Locate the cell with the specified text and output its [x, y] center coordinate. 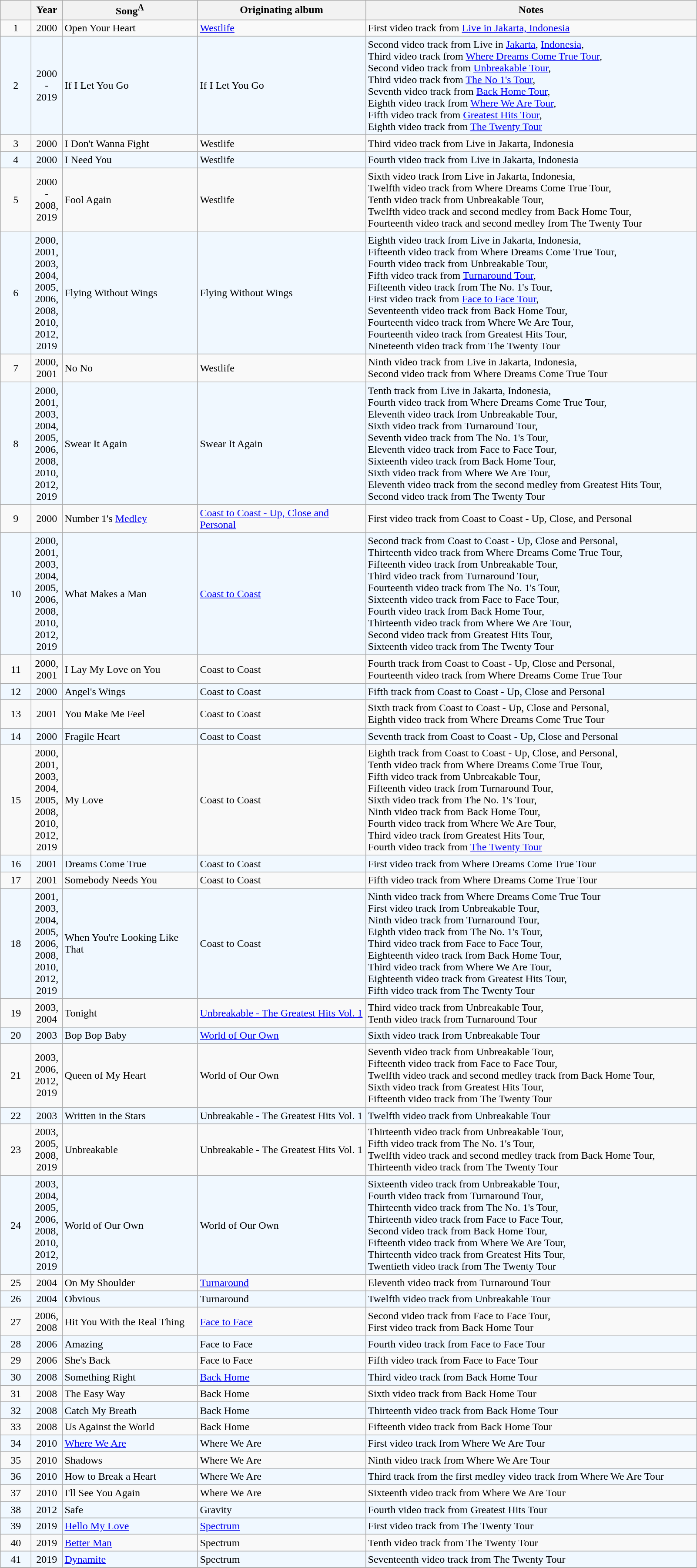
22 [16, 1116]
Third video track from Unbreakable Tour,Tenth video track from Turnaround Tour [531, 1013]
10 [16, 594]
Seventh track from Coast to Coast - Up, Close and Personal [531, 736]
Angel's Wings [130, 692]
11 [16, 669]
First video track from Coast to Coast - Up, Close, and Personal [531, 518]
SongA [130, 10]
Sixth video track from Back Home Tour [531, 1394]
Fifth track from Coast to Coast - Up, Close and Personal [531, 692]
Dreams Come True [130, 863]
8 [16, 444]
Fifth video track from Face to Face Tour [531, 1361]
Notes [531, 10]
Eleventh video track from Turnaround Tour [531, 1283]
30 [16, 1377]
6 [16, 293]
Originating album [281, 10]
Sixth video track from Unbreakable Tour [531, 1035]
2 [16, 85]
2000 - 2019 [47, 85]
Hello My Love [130, 1526]
27 [16, 1321]
37 [16, 1493]
26 [16, 1299]
First video track from Where Dreams Come True Tour [531, 863]
The Easy Way [130, 1394]
Fool Again [130, 200]
I Don't Wanna Fight [130, 143]
Shadows [130, 1460]
32 [16, 1410]
Safe [130, 1510]
Second video track from Face to Face Tour,First video track from Back Home Tour [531, 1321]
Third video track from Live in Jakarta, Indonesia [531, 143]
First video track from Live in Jakarta, Indonesia [531, 28]
13 [16, 714]
25 [16, 1283]
Somebody Needs You [130, 880]
Us Against the World [130, 1427]
3 [16, 143]
What Makes a Man [130, 594]
2003, 2006, 2012, 2019 [47, 1076]
Catch My Breath [130, 1410]
Third track from the first medley video track from Where We Are Tour [531, 1476]
2003, 2004, 2005, 2006, 2008, 2010, 2012, 2019 [47, 1225]
34 [16, 1443]
1 [16, 28]
Bop Bop Baby [130, 1035]
33 [16, 1427]
2003, 2004 [47, 1013]
Ninth video track from Where We Are Tour [531, 1460]
Number 1's Medley [130, 518]
Thirteenth video track from Back Home Tour [531, 1410]
17 [16, 880]
Sixteenth video track from Where We Are Tour [531, 1493]
Amazing [130, 1344]
23 [16, 1150]
35 [16, 1460]
Fragile Heart [130, 736]
2001, 2003, 2004, 2005, 2006, 2008, 2010, 2012, 2019 [47, 943]
I Lay My Love on You [130, 669]
Open Your Heart [130, 28]
36 [16, 1476]
9 [16, 518]
Coast to Coast - Up, Close and Personal [281, 518]
Sixth track from Coast to Coast - Up, Close and Personal,Eighth video track from Where Dreams Come True Tour [531, 714]
Dynamite [130, 1559]
Better Man [130, 1543]
I'll See You Again [130, 1493]
Fourth track from Coast to Coast - Up, Close and Personal,Fourteenth video track from Where Dreams Come True Tour [531, 669]
First video track from Where We Are Tour [531, 1443]
Fifth video track from Where Dreams Come True Tour [531, 880]
Fifteenth video track from Back Home Tour [531, 1427]
24 [16, 1225]
I Need You [130, 160]
When You're Looking Like That [130, 943]
21 [16, 1076]
16 [16, 863]
You Make Me Feel [130, 714]
18 [16, 943]
20 [16, 1035]
4 [16, 160]
Ninth video track from Live in Jakarta, Indonesia, Second video track from Where Dreams Come True Tour [531, 368]
19 [16, 1013]
38 [16, 1510]
Unbreakable [130, 1150]
Fourth video track from Live in Jakarta, Indonesia [531, 160]
Fourth video track from Greatest Hits Tour [531, 1510]
Hit You With the Real Thing [130, 1321]
15 [16, 800]
Obvious [130, 1299]
2000 - 2008, 2019 [47, 200]
Queen of My Heart [130, 1076]
No No [130, 368]
12 [16, 692]
28 [16, 1344]
29 [16, 1361]
5 [16, 200]
14 [16, 736]
How to Break a Heart [130, 1476]
Written in the Stars [130, 1116]
Seventeenth video track from The Twenty Tour [531, 1559]
41 [16, 1559]
Fourth video track from Face to Face Tour [531, 1344]
39 [16, 1526]
Gravity [281, 1510]
She's Back [130, 1361]
Something Right [130, 1377]
First video track from The Twenty Tour [531, 1526]
Tenth video track from The Twenty Tour [531, 1543]
40 [16, 1543]
7 [16, 368]
2000, 2001, 2003, 2004, 2005, 2008, 2010, 2012, 2019 [47, 800]
Tonight [130, 1013]
2006, 2008 [47, 1321]
On My Shoulder [130, 1283]
My Love [130, 800]
Year [47, 10]
2012 [47, 1510]
2003, 2005, 2008, 2019 [47, 1150]
31 [16, 1394]
Third video track from Back Home Tour [531, 1377]
